Extract the [x, y] coordinate from the center of the cell holding the provided text.  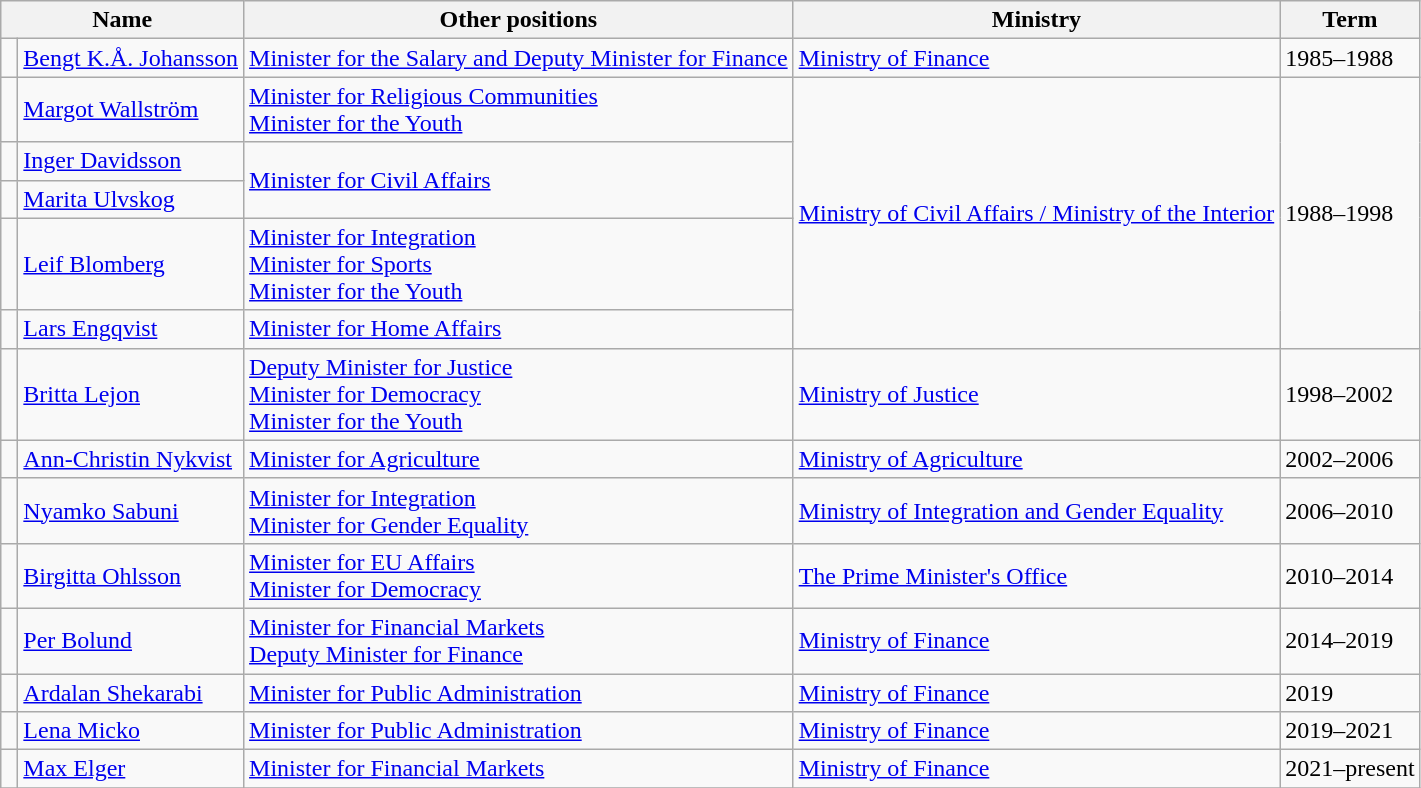
Lars Engqvist [131, 329]
Deputy Minister for JusticeMinister for DemocracyMinister for the Youth [519, 394]
2019 [1350, 693]
Minister for EU AffairsMinister for Democracy [519, 576]
The Prime Minister's Office [1036, 576]
1988–1998 [1350, 212]
2006–2010 [1350, 510]
Other positions [519, 20]
Term [1350, 20]
2021–present [1350, 769]
Birgitta Ohlsson [131, 576]
Marita Ulvskog [131, 199]
2014–2019 [1350, 640]
Minister for Financial Markets [519, 769]
Bengt K.Å. Johansson [131, 58]
Minister for the Salary and Deputy Minister for Finance [519, 58]
Ministry of Agriculture [1036, 459]
Ministry of Integration and Gender Equality [1036, 510]
Per Bolund [131, 640]
2019–2021 [1350, 731]
Ann-Christin Nykvist [131, 459]
Ministry [1036, 20]
Minister for Religious CommunitiesMinister for the Youth [519, 110]
Ardalan Shekarabi [131, 693]
Minister for Agriculture [519, 459]
2002–2006 [1350, 459]
Leif Blomberg [131, 264]
Minister for IntegrationMinister for SportsMinister for the Youth [519, 264]
2010–2014 [1350, 576]
1998–2002 [1350, 394]
Ministry of Justice [1036, 394]
Minister for Civil Affairs [519, 180]
Minister for Financial Markets Deputy Minister for Finance [519, 640]
1985–1988 [1350, 58]
Lena Micko [131, 731]
Nyamko Sabuni [131, 510]
Britta Lejon [131, 394]
Name [122, 20]
Inger Davidsson [131, 161]
Ministry of Civil Affairs / Ministry of the Interior [1036, 212]
Minister for IntegrationMinister for Gender Equality [519, 510]
Margot Wallström [131, 110]
Max Elger [131, 769]
Minister for Home Affairs [519, 329]
